Determine the (x, y) coordinate at the center of the cell enclosing the given text.  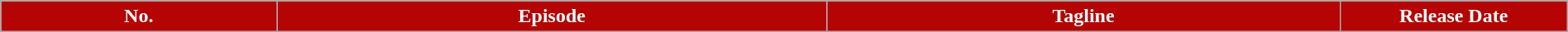
Episode (552, 16)
No. (139, 16)
Tagline (1083, 16)
Release Date (1454, 16)
